Identify which cell holds the provided text, then report its (X, Y) central coordinate. 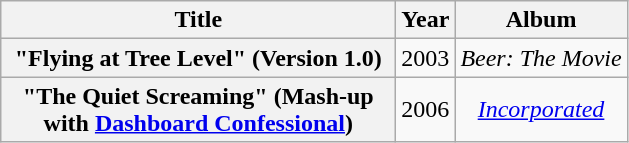
Beer: The Movie (541, 58)
Year (426, 20)
2006 (426, 110)
Title (198, 20)
Album (541, 20)
"Flying at Tree Level" (Version 1.0) (198, 58)
2003 (426, 58)
"The Quiet Screaming" (Mash-up with Dashboard Confessional) (198, 110)
Incorporated (541, 110)
